Output the [x, y] coordinate of the center of the cell containing the given text.  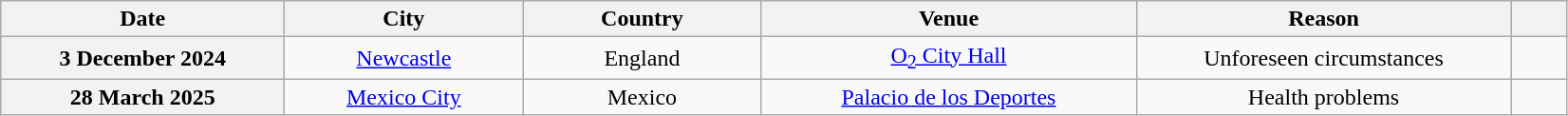
Country [642, 19]
Newcastle [404, 58]
Mexico City [404, 97]
Venue [949, 19]
Mexico [642, 97]
City [404, 19]
Palacio de los Deportes [949, 97]
Health problems [1323, 97]
28 March 2025 [142, 97]
3 December 2024 [142, 58]
O2 City Hall [949, 58]
England [642, 58]
Date [142, 19]
Unforeseen circumstances [1323, 58]
Reason [1323, 19]
